Pinpoint the cell where the given text exists, returning its (X, Y) midpoint coordinate. 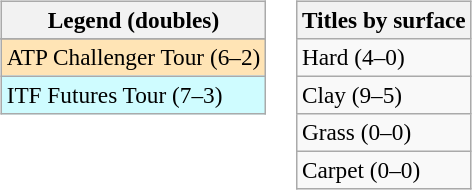
Legend (doubles) (133, 20)
Grass (0–0) (384, 133)
ATP Challenger Tour (6–2) (133, 57)
Clay (9–5) (384, 95)
Carpet (0–0) (384, 171)
ITF Futures Tour (7–3) (133, 95)
Hard (4–0) (384, 57)
Titles by surface (384, 20)
